For the text-containing cell, return its midpoint in (x, y) coordinate format. 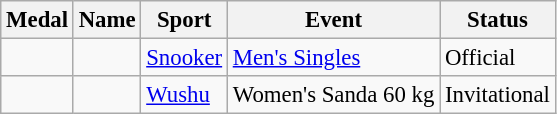
Wushu (184, 95)
Official (498, 58)
Sport (184, 20)
Name (107, 20)
Medal (38, 20)
Status (498, 20)
Women's Sanda 60 kg (333, 95)
Men's Singles (333, 58)
Invitational (498, 95)
Event (333, 20)
Snooker (184, 58)
